Capture the cell that displays the provided text and extract its (x, y) central coordinate. 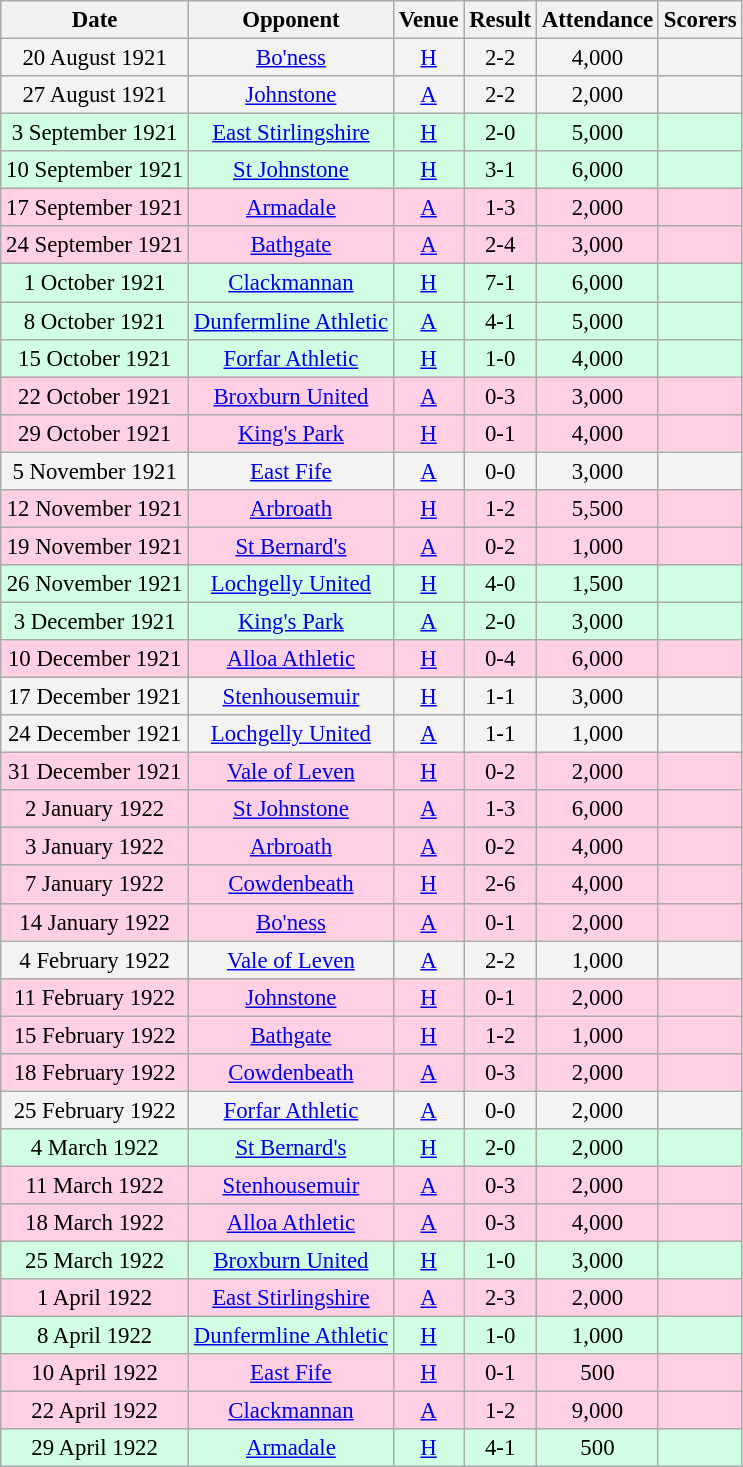
8 October 1921 (95, 321)
18 March 1922 (95, 1223)
1 October 1921 (95, 283)
Venue (428, 20)
5,500 (597, 509)
12 November 1921 (95, 509)
25 February 1922 (95, 1110)
Opponent (292, 20)
17 September 1921 (95, 208)
2-3 (500, 1298)
11 March 1922 (95, 1185)
500 (597, 1373)
10 December 1921 (95, 659)
10 April 1922 (95, 1373)
22 April 1922 (95, 1411)
17 December 1921 (95, 697)
26 November 1921 (95, 584)
4-1 (500, 321)
Date (95, 20)
5 November 1921 (95, 471)
Attendance (597, 20)
25 March 1922 (95, 1261)
10 September 1921 (95, 170)
7-1 (500, 283)
18 February 1922 (95, 1073)
3-1 (500, 170)
1 April 1922 (95, 1298)
15 February 1922 (95, 1035)
22 October 1921 (95, 396)
27 August 1921 (95, 95)
3 December 1921 (95, 621)
31 December 1921 (95, 772)
2-4 (500, 245)
7 January 1922 (95, 885)
Armadale (292, 208)
4 March 1922 (95, 1148)
3 January 1922 (95, 847)
24 December 1921 (95, 734)
20 August 1921 (95, 58)
2-6 (500, 885)
4 February 1922 (95, 960)
24 September 1921 (95, 245)
3 September 1921 (95, 133)
15 October 1921 (95, 358)
Result (500, 20)
19 November 1921 (95, 546)
29 October 1921 (95, 433)
4-0 (500, 584)
9,000 (597, 1411)
14 January 1922 (95, 922)
Scorers (700, 20)
0-4 (500, 659)
8 April 1922 (95, 1336)
1,500 (597, 584)
11 February 1922 (95, 997)
2 January 1922 (95, 809)
